Extract the (x, y) coordinate from the center of the cell holding the provided text.  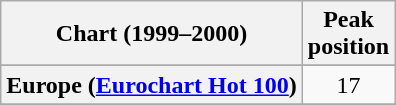
17 (348, 85)
Peakposition (348, 34)
Europe (Eurochart Hot 100) (152, 85)
Chart (1999–2000) (152, 34)
